Locate the cell with the specified text and output its [X, Y] center coordinate. 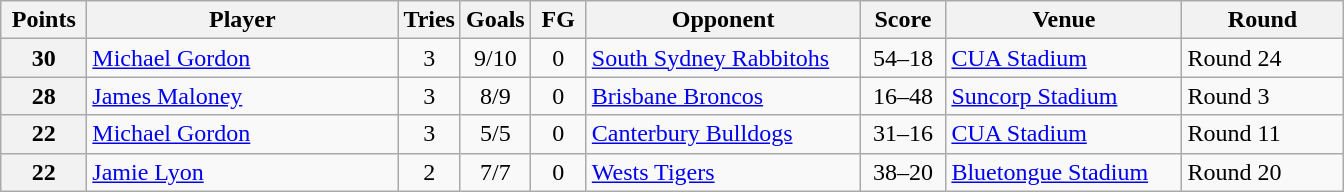
38–20 [903, 172]
31–16 [903, 134]
Round 20 [1262, 172]
Bluetongue Stadium [1064, 172]
30 [44, 58]
7/7 [495, 172]
16–48 [903, 96]
Wests Tigers [723, 172]
FG [558, 20]
Suncorp Stadium [1064, 96]
Round 11 [1262, 134]
Goals [495, 20]
Tries [430, 20]
Canterbury Bulldogs [723, 134]
Round 3 [1262, 96]
Opponent [723, 20]
28 [44, 96]
James Maloney [242, 96]
Round [1262, 20]
54–18 [903, 58]
Score [903, 20]
South Sydney Rabbitohs [723, 58]
2 [430, 172]
5/5 [495, 134]
Round 24 [1262, 58]
Venue [1064, 20]
Points [44, 20]
Player [242, 20]
Brisbane Broncos [723, 96]
8/9 [495, 96]
Jamie Lyon [242, 172]
9/10 [495, 58]
